Return the (X, Y) coordinate for the center point of the cell that contains the specified text.  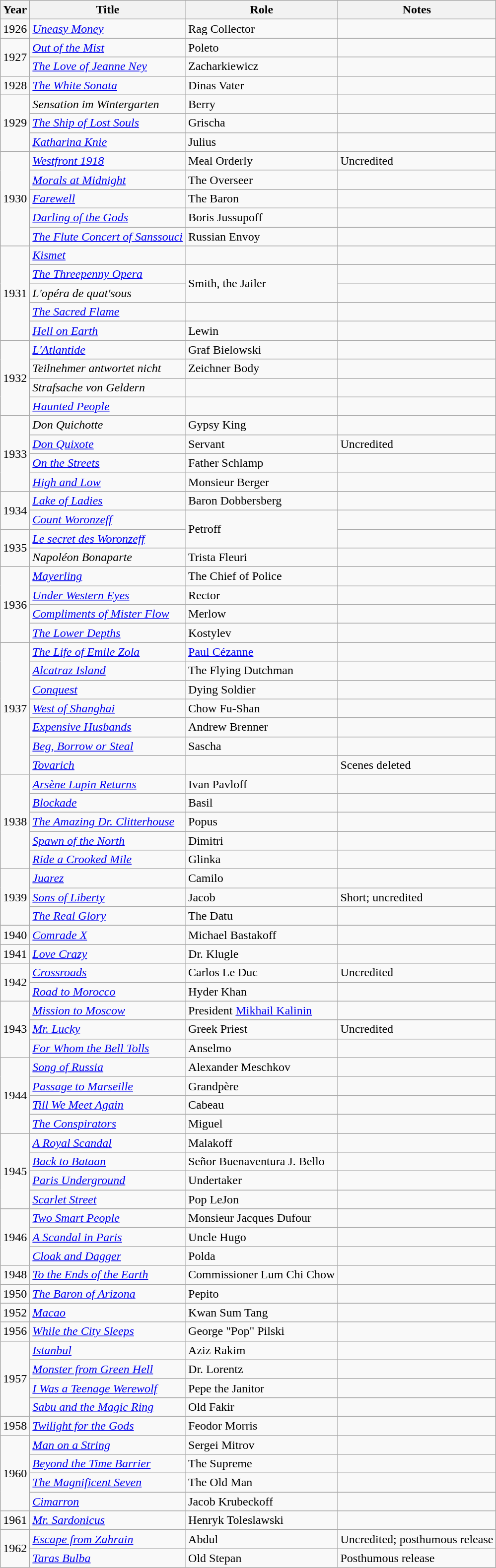
Ride a Crooked Mile (108, 860)
Uncle Hugo (262, 1237)
Zeichner Body (262, 369)
Till We Meet Again (108, 1105)
Señor Buenaventura J. Bello (262, 1162)
Kismet (108, 255)
Macao (108, 1313)
Love Crazy (108, 954)
Kostylev (262, 633)
1929 (15, 123)
1934 (15, 510)
Rag Collector (262, 29)
Alcatraz Island (108, 671)
Dinas Vater (262, 85)
Baron Dobbersberg (262, 501)
Two Smart People (108, 1218)
Arsène Lupin Returns (108, 784)
1952 (15, 1313)
To the Ends of the Earth (108, 1275)
Tovarich (108, 765)
Pepito (262, 1294)
Smith, the Jailer (262, 284)
Dr. Klugle (262, 954)
The Old Man (262, 1483)
Beyond the Time Barrier (108, 1464)
High and Low (108, 482)
Dr. Lorentz (262, 1369)
Road to Morocco (108, 992)
West of Shanghai (108, 708)
Crossroads (108, 973)
1957 (15, 1379)
Abdul (262, 1539)
Sabu and the Magic Ring (108, 1407)
Paul Cézanne (262, 652)
Count Woronzeff (108, 519)
Julius (262, 142)
Merlow (262, 614)
Cloak and Dagger (108, 1256)
The Love of Jeanne Ney (108, 66)
Jacob Krubeckoff (262, 1502)
Blockade (108, 803)
1945 (15, 1171)
Trista Fleuri (262, 558)
Sascha (262, 746)
Basil (262, 803)
1933 (15, 453)
A Scandal in Paris (108, 1237)
Polda (262, 1256)
The Chief of Police (262, 576)
Aziz Rakim (262, 1350)
Year (15, 10)
1940 (15, 935)
1936 (15, 605)
Cabeau (262, 1105)
For Whom the Bell Tolls (108, 1048)
Gypsy King (262, 425)
Uneasy Money (108, 29)
Out of the Mist (108, 48)
On the Streets (108, 463)
1941 (15, 954)
George "Pop" Pilski (262, 1331)
Beg, Borrow or Steal (108, 746)
1928 (15, 85)
Boris Jussupoff (262, 217)
Monster from Green Hell (108, 1369)
Ivan Pavloff (262, 784)
Old Fakir (262, 1407)
Monsieur Berger (262, 482)
Chow Fu-Shan (262, 708)
President Mikhail Kalinin (262, 1010)
Carlos Le Duc (262, 973)
Taras Bulba (108, 1558)
The Datu (262, 916)
Pepe the Janitor (262, 1388)
Napoléon Bonaparte (108, 558)
1931 (15, 293)
1942 (15, 982)
The Baron of Arizona (108, 1294)
Zacharkiewicz (262, 66)
Strafsache von Geldern (108, 387)
A Royal Scandal (108, 1142)
1958 (15, 1426)
The Amazing Dr. Clitterhouse (108, 821)
The Magnificent Seven (108, 1483)
Mr. Lucky (108, 1029)
Spawn of the North (108, 841)
1926 (15, 29)
1944 (15, 1095)
1948 (15, 1275)
Song of Russia (108, 1067)
Undertaker (262, 1181)
Mayerling (108, 576)
The Threepenny Opera (108, 274)
Haunted People (108, 406)
1939 (15, 897)
Man on a String (108, 1445)
The Flute Concert of Sanssouci (108, 237)
Comrade X (108, 935)
Paris Underground (108, 1181)
Dying Soldier (262, 690)
The White Sonata (108, 85)
Juarez (108, 878)
Henryk Toleslawski (262, 1520)
Michael Bastakoff (262, 935)
Greek Priest (262, 1029)
Malakoff (262, 1142)
Lewin (262, 331)
Monsieur Jacques Dufour (262, 1218)
Miguel (262, 1124)
Don Quichotte (108, 425)
L'Atlantide (108, 350)
Title (108, 10)
The Life of Emile Zola (108, 652)
Alexander Meschkov (262, 1067)
Andrew Brenner (262, 727)
Posthumous release (417, 1558)
Meal Orderly (262, 161)
Berry (262, 104)
1932 (15, 378)
1938 (15, 821)
1927 (15, 57)
1950 (15, 1294)
The Sacred Flame (108, 312)
1956 (15, 1331)
Uncredited; posthumous release (417, 1539)
Feodor Morris (262, 1426)
Darling of the Gods (108, 217)
Notes (417, 10)
Don Quixote (108, 444)
Graf Bielowski (262, 350)
Glinka (262, 860)
Sergei Mitrov (262, 1445)
1935 (15, 548)
The Real Glory (108, 916)
Conquest (108, 690)
Mr. Sardonicus (108, 1520)
Under Western Eyes (108, 595)
Farewell (108, 198)
The Flying Dutchman (262, 671)
Sons of Liberty (108, 897)
Back to Bataan (108, 1162)
Father Schlamp (262, 463)
Twilight for the Gods (108, 1426)
Sensation im Wintergarten (108, 104)
Camilo (262, 878)
Commissioner Lum Chi Chow (262, 1275)
1943 (15, 1029)
Russian Envoy (262, 237)
Istanbul (108, 1350)
The Baron (262, 198)
Grischa (262, 123)
Lake of Ladies (108, 501)
Morals at Midnight (108, 180)
Pop LeJon (262, 1199)
1930 (15, 198)
Anselmo (262, 1048)
Le secret des Woronzeff (108, 538)
Hyder Khan (262, 992)
Poleto (262, 48)
Grandpère (262, 1086)
The Supreme (262, 1464)
Teilnehmer antwortet nicht (108, 369)
L'opéra de quat'sous (108, 293)
Hell on Earth (108, 331)
1962 (15, 1549)
Compliments of Mister Flow (108, 614)
Short; uncredited (417, 897)
Katharina Knie (108, 142)
Westfront 1918 (108, 161)
Expensive Husbands (108, 727)
Mission to Moscow (108, 1010)
Petroff (262, 529)
While the City Sleeps (108, 1331)
I Was a Teenage Werewolf (108, 1388)
Passage to Marseille (108, 1086)
Scenes deleted (417, 765)
The Conspirators (108, 1124)
1960 (15, 1473)
1946 (15, 1237)
Old Stepan (262, 1558)
The Overseer (262, 180)
Popus (262, 821)
Cimarron (108, 1502)
1937 (15, 708)
The Ship of Lost Souls (108, 123)
Rector (262, 595)
1961 (15, 1520)
Escape from Zahrain (108, 1539)
Servant (262, 444)
Scarlet Street (108, 1199)
Role (262, 10)
Dimitri (262, 841)
Kwan Sum Tang (262, 1313)
Jacob (262, 897)
The Lower Depths (108, 633)
